Search for the cell housing the specified text and yield its (x, y) center coordinate. 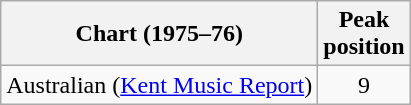
9 (364, 85)
Australian (Kent Music Report) (160, 85)
Peakposition (364, 34)
Chart (1975–76) (160, 34)
